Pinpoint the cell where the given text exists, returning its (x, y) midpoint coordinate. 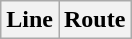
Route (94, 20)
Line (30, 20)
